Provide the [x, y] coordinate of the cell's center where the given text is located.  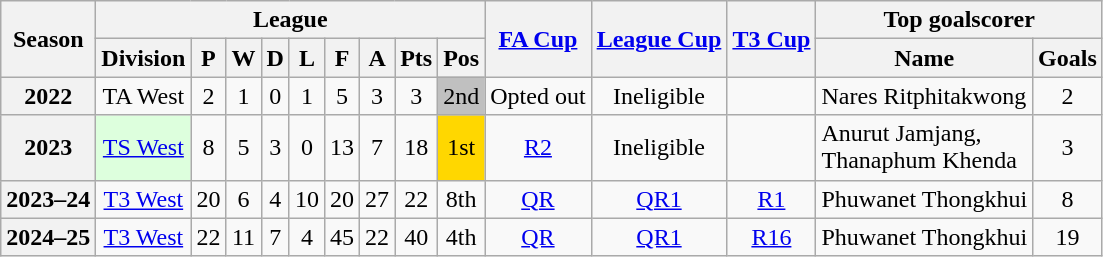
Pos [462, 58]
R1 [772, 199]
TA West [144, 96]
19 [1068, 237]
R2 [538, 148]
13 [342, 148]
27 [378, 199]
1st [462, 148]
2022 [48, 96]
2024–25 [48, 237]
Season [48, 39]
F [342, 58]
10 [306, 199]
6 [244, 199]
Opted out [538, 96]
R16 [772, 237]
Goals [1068, 58]
2023–24 [48, 199]
45 [342, 237]
2nd [462, 96]
2023 [48, 148]
Pts [416, 58]
FA Cup [538, 39]
40 [416, 237]
Division [144, 58]
TS West [144, 148]
L [306, 58]
Nares Ritphitakwong [924, 96]
18 [416, 148]
4th [462, 237]
11 [244, 237]
T3 Cup [772, 39]
A [378, 58]
W [244, 58]
Anurut Jamjang, Thanaphum Khenda [924, 148]
Top goalscorer [959, 20]
League Cup [659, 39]
League [290, 20]
8th [462, 199]
P [208, 58]
Name [924, 58]
D [275, 58]
